From the cell containing the given text, extract its center point as [X, Y] coordinate. 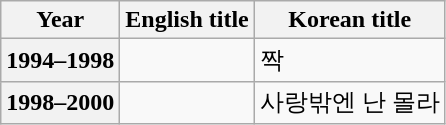
짝 [350, 60]
Year [60, 20]
English title [187, 20]
Korean title [350, 20]
1998–2000 [60, 102]
사랑밖엔 난 몰라 [350, 102]
1994–1998 [60, 60]
